Capture the cell that displays the provided text and extract its [X, Y] central coordinate. 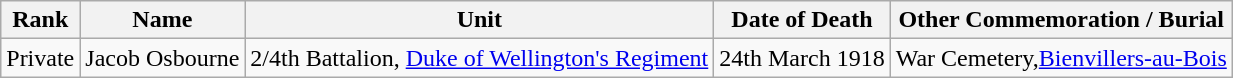
Name [162, 20]
Unit [480, 20]
War Cemetery,Bienvillers-au-Bois [1061, 58]
Date of Death [802, 20]
Jacob Osbourne [162, 58]
Rank [40, 20]
24th March 1918 [802, 58]
Private [40, 58]
Other Commemoration / Burial [1061, 20]
2/4th Battalion, Duke of Wellington's Regiment [480, 58]
